Return the [x, y] coordinate for the center point of the cell that contains the specified text.  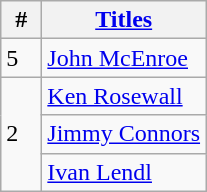
5 [22, 58]
Jimmy Connors [124, 134]
2 [22, 134]
# [22, 20]
Titles [124, 20]
John McEnroe [124, 58]
Ken Rosewall [124, 96]
Ivan Lendl [124, 172]
